Search for the cell housing the specified text and yield its (x, y) center coordinate. 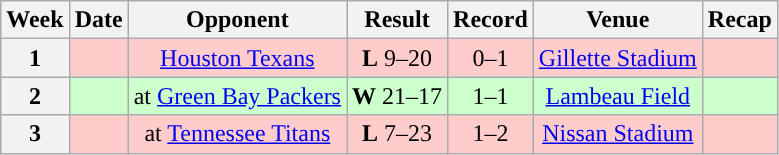
at Tennessee Titans (237, 134)
Record (491, 20)
2 (35, 96)
at Green Bay Packers (237, 96)
1 (35, 58)
W 21–17 (396, 96)
Houston Texans (237, 58)
0–1 (491, 58)
Opponent (237, 20)
Week (35, 20)
Nissan Stadium (618, 134)
Date (98, 20)
3 (35, 134)
Gillette Stadium (618, 58)
1–2 (491, 134)
L 9–20 (396, 58)
Recap (740, 20)
Lambeau Field (618, 96)
Venue (618, 20)
Result (396, 20)
L 7–23 (396, 134)
1–1 (491, 96)
